Return [x, y] of the center of cell containing provided text 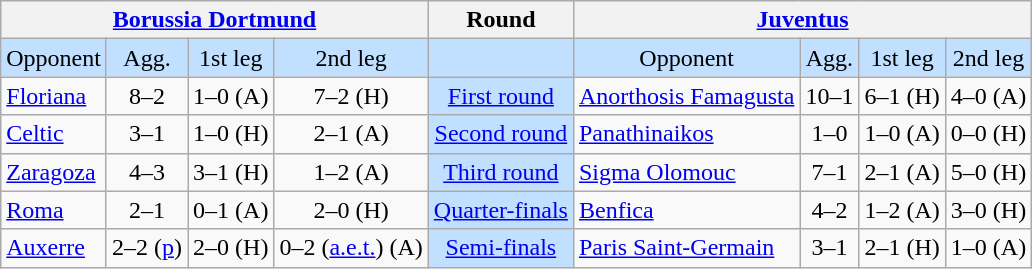
Zaragoza [54, 172]
0–0 (H) [988, 134]
0–1 (A) [231, 210]
Celtic [54, 134]
4–0 (A) [988, 96]
Semi-finals [500, 248]
1–0 [830, 134]
1–0 (H) [231, 134]
4–2 [830, 210]
First round [500, 96]
Sigma Olomouc [686, 172]
4–3 [146, 172]
3–1 (H) [231, 172]
Anorthosis Famagusta [686, 96]
2–2 (p) [146, 248]
2–1 [146, 210]
10–1 [830, 96]
8–2 [146, 96]
7–2 (H) [351, 96]
Benfica [686, 210]
5–0 (H) [988, 172]
Auxerre [54, 248]
6–1 (H) [902, 96]
Round [500, 20]
Floriana [54, 96]
7–1 [830, 172]
Second round [500, 134]
0–2 (a.e.t.) (A) [351, 248]
3–0 (H) [988, 210]
Third round [500, 172]
Juventus [802, 20]
2–1 (H) [902, 248]
Borussia Dortmund [215, 20]
Paris Saint-Germain [686, 248]
Quarter-finals [500, 210]
Roma [54, 210]
Panathinaikos [686, 134]
